Extract the (x, y) coordinate from the center of the cell holding the provided text.  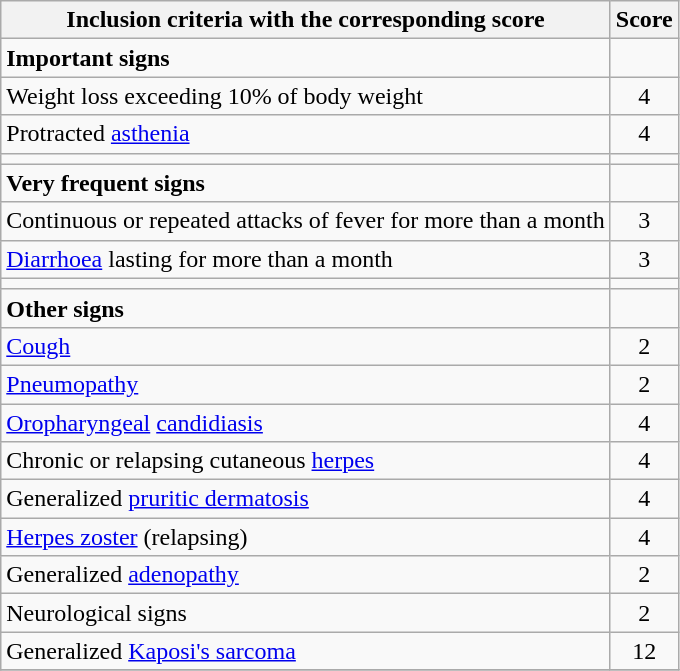
Herpes zoster (relapsing) (306, 537)
Very frequent signs (306, 183)
Important signs (306, 58)
Inclusion criteria with the corresponding score (306, 20)
Score (644, 20)
Other signs (306, 308)
Diarrhoea lasting for more than a month (306, 259)
Oropharyngeal candidiasis (306, 423)
Protracted asthenia (306, 134)
Neurological signs (306, 613)
Generalized pruritic dermatosis (306, 499)
12 (644, 651)
Pneumopathy (306, 384)
Weight loss exceeding 10% of body weight (306, 96)
Cough (306, 346)
Generalized Kaposi's sarcoma (306, 651)
Generalized adenopathy (306, 575)
Chronic or relapsing cutaneous herpes (306, 461)
Continuous or repeated attacks of fever for more than a month (306, 221)
